Provide the [X, Y] coordinate of the cell's center where the given text is located.  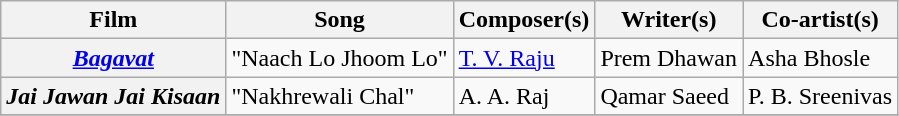
Film [114, 20]
Writer(s) [669, 20]
Qamar Saeed [669, 96]
Co-artist(s) [820, 20]
P. B. Sreenivas [820, 96]
T. V. Raju [524, 58]
Jai Jawan Jai Kisaan [114, 96]
Asha Bhosle [820, 58]
Song [340, 20]
A. A. Raj [524, 96]
Composer(s) [524, 20]
Bagavat [114, 58]
"Naach Lo Jhoom Lo" [340, 58]
"Nakhrewali Chal" [340, 96]
Prem Dhawan [669, 58]
